Return the [x, y] coordinate for the center point of the cell that contains the specified text.  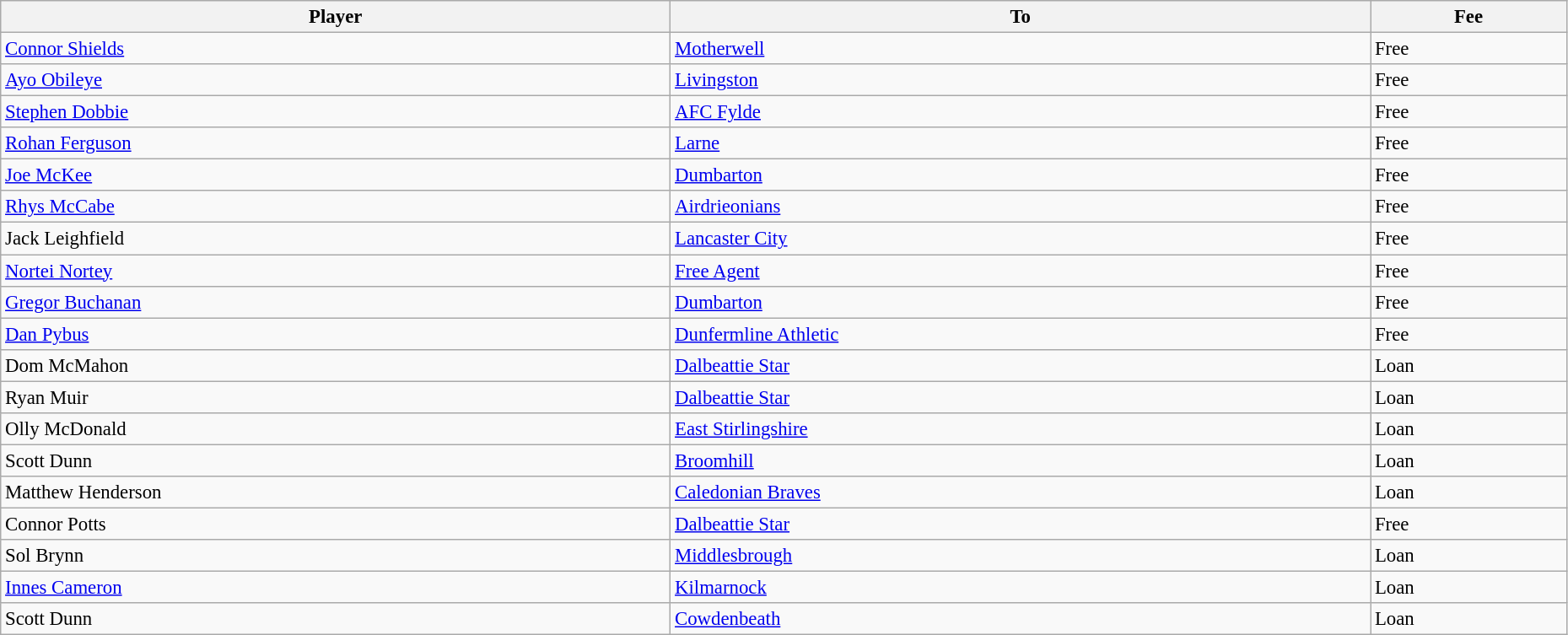
Livingston [1021, 80]
Lancaster City [1021, 239]
Player [336, 17]
AFC Fylde [1021, 112]
Dan Pybus [336, 334]
Motherwell [1021, 49]
Ayo Obileye [336, 80]
Sol Brynn [336, 556]
Caledonian Braves [1021, 492]
Olly McDonald [336, 429]
Matthew Henderson [336, 492]
Middlesbrough [1021, 556]
Dom McMahon [336, 365]
Ryan Muir [336, 397]
Connor Shields [336, 49]
Connor Potts [336, 524]
Airdrieonians [1021, 207]
Broomhill [1021, 460]
Dunfermline Athletic [1021, 334]
Joe McKee [336, 175]
Fee [1469, 17]
Rohan Ferguson [336, 143]
Rhys McCabe [336, 207]
Free Agent [1021, 271]
Cowdenbeath [1021, 619]
East Stirlingshire [1021, 429]
Gregor Buchanan [336, 302]
To [1021, 17]
Stephen Dobbie [336, 112]
Larne [1021, 143]
Jack Leighfield [336, 239]
Kilmarnock [1021, 588]
Innes Cameron [336, 588]
Nortei Nortey [336, 271]
